Provide the (X, Y) coordinate of the cell's center where the given text is located.  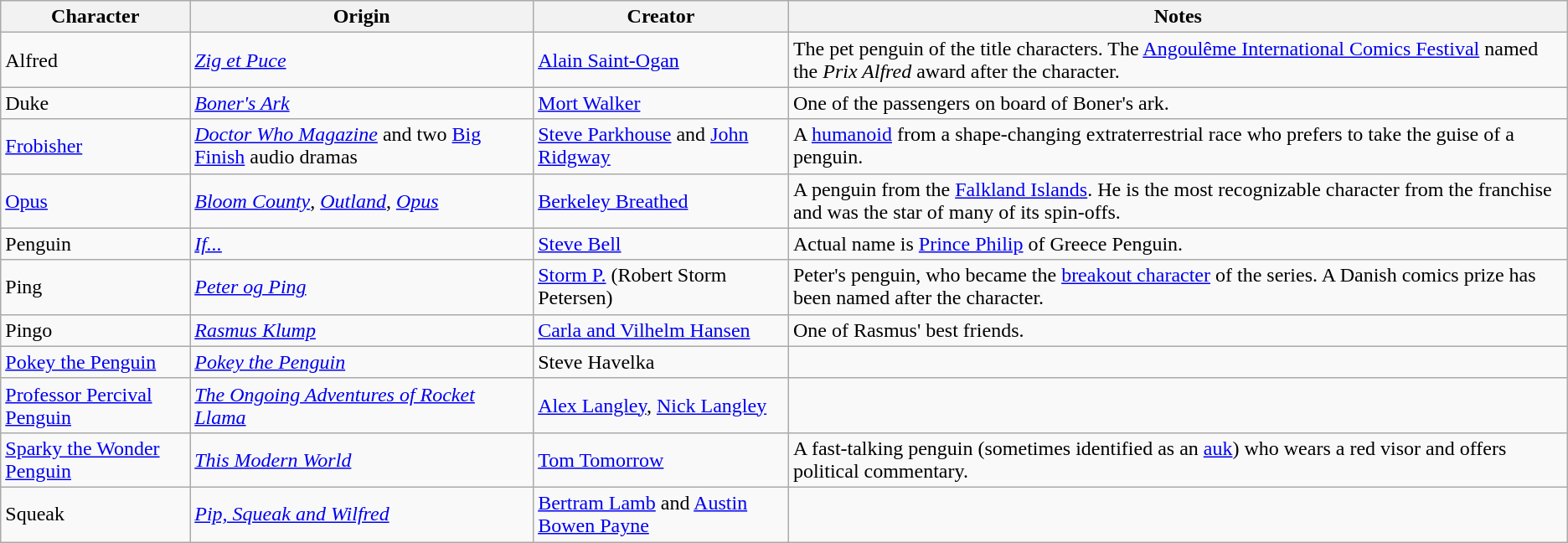
One of Rasmus' best friends. (1178, 330)
Ping (95, 287)
Storm P. (Robert Storm Petersen) (662, 287)
Doctor Who Magazine and two Big Finish audio dramas (362, 146)
Pingo (95, 330)
Penguin (95, 244)
Actual name is Prince Philip of Greece Penguin. (1178, 244)
The pet penguin of the title characters. The Angoulême International Comics Festival named the Prix Alfred award after the character. (1178, 60)
Sparky the Wonder Penguin (95, 459)
Berkeley Breathed (662, 201)
Steve Bell (662, 244)
Squeak (95, 515)
Duke (95, 103)
A fast-talking penguin (sometimes identified as an auk) who wears a red visor and offers political commentary. (1178, 459)
The Ongoing Adventures of Rocket Llama (362, 406)
Creator (662, 17)
Bloom County, Outland, Opus (362, 201)
Alfred (95, 60)
Bertram Lamb and Austin Bowen Payne (662, 515)
Character (95, 17)
Tom Tomorrow (662, 459)
Alain Saint-Ogan (662, 60)
A penguin from the Falkland Islands. He is the most recognizable character from the franchise and was the star of many of its spin-offs. (1178, 201)
Frobisher (95, 146)
Origin (362, 17)
Pip, Squeak and Wilfred (362, 515)
Steve Havelka (662, 362)
If... (362, 244)
Peter's penguin, who became the breakout character of the series. A Danish comics prize has been named after the character. (1178, 287)
A humanoid from a shape-changing extraterrestrial race who prefers to take the guise of a penguin. (1178, 146)
This Modern World (362, 459)
Mort Walker (662, 103)
Zig et Puce (362, 60)
Rasmus Klump (362, 330)
Professor Percival Penguin (95, 406)
One of the passengers on board of Boner's ark. (1178, 103)
Notes (1178, 17)
Boner's Ark (362, 103)
Alex Langley, Nick Langley (662, 406)
Carla and Vilhelm Hansen (662, 330)
Opus (95, 201)
Steve Parkhouse and John Ridgway (662, 146)
Peter og Ping (362, 287)
